Search for the cell housing the specified text and yield its [X, Y] center coordinate. 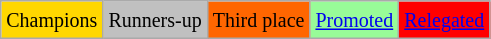
Relegated [444, 20]
Third place [258, 20]
Promoted [354, 20]
Champions [52, 20]
Runners-up [155, 20]
